Output the (X, Y) coordinate of the center of the cell containing the given text.  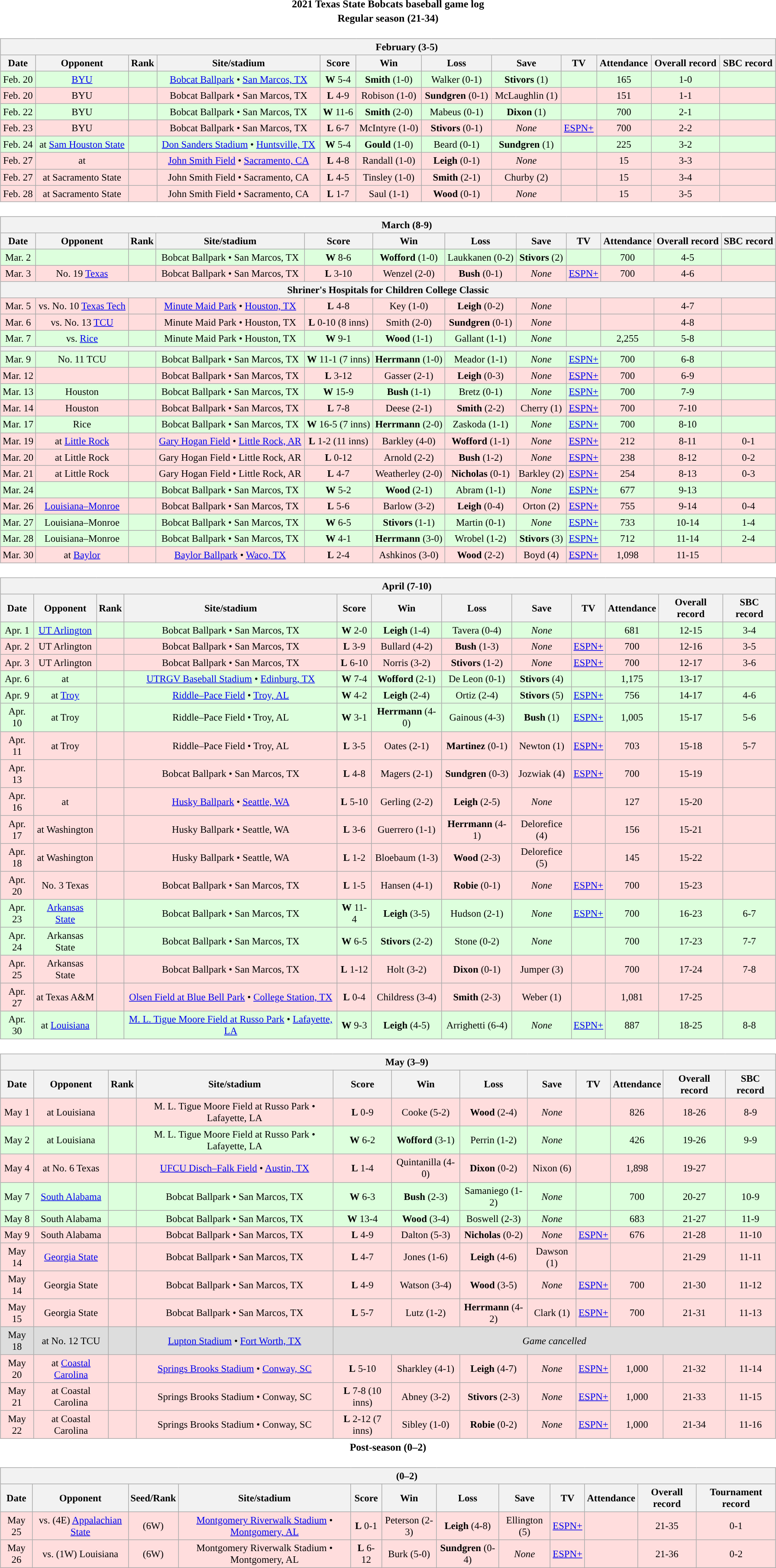
Mar. 26 (18, 506)
L 5-7 (362, 1313)
127 (632, 801)
Martin (0-1) (481, 522)
Apr. 11 (17, 746)
L 6-7 (338, 128)
at Baylor (82, 555)
11-16 (751, 1425)
Baylor Ballpark • Waco, TX (230, 555)
Apr. 17 (17, 830)
8-10 (688, 424)
Lutz (1-2) (426, 1313)
Stone (0-2) (477, 941)
15-17 (690, 717)
Perrin (1-2) (494, 1141)
Delorefice (4) (541, 830)
Apr. 24 (17, 941)
Dixon (1) (527, 112)
Mar. 19 (18, 441)
(0–2) (388, 1476)
17-25 (690, 997)
756 (632, 695)
L 3-6 (354, 830)
Boswell (2-3) (494, 1219)
Zaskoda (1-1) (481, 424)
11-10 (751, 1235)
8-9 (751, 1112)
Weber (1) (541, 997)
2,255 (628, 339)
1-0 (686, 79)
13-17 (690, 679)
19-26 (695, 1141)
at No. 12 TCU (71, 1341)
Leigh (2-5) (477, 801)
Gould (1-0) (389, 145)
Bullard (4-2) (407, 647)
Meador (1-1) (481, 359)
vs. Rice (82, 339)
Watson (3-4) (426, 1284)
L 3-5 (354, 746)
145 (632, 857)
Ellington (5) (525, 1526)
Delorefice (5) (541, 857)
21-33 (695, 1397)
Sundgren (0-3) (477, 773)
9-14 (688, 506)
Wood (1-1) (409, 339)
887 (632, 1025)
L 0-1 (366, 1526)
15-22 (690, 857)
11-13 (751, 1313)
Wofford (1-1) (481, 441)
20-27 (695, 1196)
8-13 (688, 473)
April (7-10) (388, 586)
17-24 (690, 969)
Herrmann (2-0) (409, 424)
Dixon (0-2) (494, 1168)
May 22 (17, 1425)
UTRGV Baseball Stadium • Edinburg, TX (231, 679)
Samaniego (1-2) (494, 1196)
Wood (2-1) (409, 490)
Wenzel (2-0) (409, 273)
Key (1-0) (409, 306)
18-25 (690, 1025)
Mar. 28 (18, 539)
1-4 (749, 522)
8-11 (688, 441)
Stivors (1) (527, 79)
L 1-7 (338, 194)
3-2 (686, 145)
De Leon (0-1) (477, 679)
Stivors (1-1) (409, 522)
16-23 (690, 914)
Olsen Field at Blue Bell Park • College Station, TX (231, 997)
254 (628, 473)
Oates (2-1) (407, 746)
Feb. 24 (18, 145)
Hudson (2-1) (477, 914)
Gainous (4-3) (477, 717)
Jozwiak (4) (541, 773)
L 1-5 (354, 885)
L 0-12 (338, 457)
Gasser (2-1) (409, 376)
Feb. 22 (18, 112)
Norris (3-2) (407, 663)
Leigh (4-5) (407, 1025)
19-27 (695, 1168)
Mar. 3 (18, 273)
Stivors (3) (541, 539)
May 20 (17, 1368)
Mar. 17 (18, 424)
Ashkinos (3-0) (409, 555)
Churby (2) (527, 177)
Guerrero (1-1) (407, 830)
Wofford (1-0) (409, 257)
Beard (0-1) (456, 145)
683 (637, 1219)
L 4-5 (338, 177)
Mar. 27 (18, 522)
Arnold (2-2) (409, 457)
Mar. 20 (18, 457)
May 7 (17, 1196)
Dixon (0-1) (477, 969)
Bush (1-1) (409, 392)
Smith (2-2) (481, 408)
May 18 (17, 1341)
11-9 (751, 1219)
W 4-1 (338, 539)
1,898 (637, 1168)
Lupton Stadium • Fort Worth, TX (235, 1341)
W 8-6 (338, 257)
225 (624, 145)
Robie (0-1) (477, 885)
No. 11 TCU (82, 359)
Stivors (0-1) (456, 128)
Leigh (4-7) (494, 1368)
Abney (3-2) (426, 1397)
Gerling (2-2) (407, 801)
Wofford (3-1) (426, 1141)
May 26 (16, 1554)
15-21 (690, 830)
Arrighetti (6-4) (477, 1025)
W 3-1 (354, 717)
Barkley (4-0) (409, 441)
W 9-3 (354, 1025)
Apr. 10 (17, 717)
Apr. 13 (17, 773)
18-26 (695, 1112)
677 (628, 490)
Bush (2-3) (426, 1196)
Laukkanen (0-2) (481, 257)
L 1-2 (11 inns) (338, 441)
W 9-1 (338, 339)
17-23 (690, 941)
21-27 (695, 1219)
7-9 (688, 392)
Feb. 28 (18, 194)
Cherry (1) (541, 408)
McIntyre (1-0) (389, 128)
Smith (1-0) (389, 79)
Stivors (2) (541, 257)
Sundgren (0-4) (468, 1554)
9-9 (751, 1141)
1,175 (632, 679)
May 15 (17, 1313)
Tavera (0-4) (477, 630)
Apr. 1 (17, 630)
Leigh (0-1) (456, 161)
4-7 (688, 306)
February (3-5) (388, 47)
4-8 (688, 322)
L 3-9 (354, 647)
Randall (1-0) (389, 161)
Peterson (2-3) (409, 1526)
at Sam Houston State (82, 145)
Mar. 6 (18, 322)
L 1-12 (354, 969)
Tinsley (1-0) (389, 177)
vs. No. 13 TCU (82, 322)
Smith (2-1) (456, 177)
Walker (0-1) (456, 79)
May 9 (17, 1235)
Leigh (3-5) (407, 914)
Smith (2-3) (477, 997)
Apr. 3 (17, 663)
Hansen (4-1) (407, 885)
Herrmann (4-0) (407, 717)
Childress (3-4) (407, 997)
1,005 (632, 717)
Magers (2-1) (407, 773)
Mar. 9 (18, 359)
733 (628, 522)
Jones (1-6) (426, 1257)
Sharkley (4-1) (426, 1368)
Don Sanders Stadium • Huntsville, TX (238, 145)
2-2 (686, 128)
Leigh (4-8) (468, 1526)
May 2 (17, 1141)
Mar. 14 (18, 408)
W 7-4 (354, 679)
Quintanilla (4-0) (426, 1168)
Mar. 21 (18, 473)
Stivors (5) (541, 695)
May (3–9) (388, 1062)
L 5-6 (338, 506)
Stivors (1-2) (477, 663)
Leigh (0-4) (481, 506)
Abram (1-1) (481, 490)
L 6-12 (366, 1554)
W 11-1 (7 inns) (338, 359)
W 11-6 (338, 112)
L 0-10 (8 inns) (338, 322)
W 11-4 (354, 914)
Leigh (1-4) (407, 630)
Bloebaum (1-3) (407, 857)
Bush (1-3) (477, 647)
Apr. 25 (17, 969)
Mar. 2 (18, 257)
6-8 (688, 359)
W 4-2 (354, 695)
Stivors (4) (541, 679)
Stivors (2-3) (494, 1397)
Wood (2-4) (494, 1112)
W 13-4 (362, 1219)
712 (628, 539)
156 (632, 830)
No. 3 Texas (65, 885)
Robison (1-0) (389, 96)
Apr. 9 (17, 695)
Boyd (4) (541, 555)
10-9 (751, 1196)
Cooke (5-2) (426, 1112)
UFCU Disch–Falk Field • Austin, TX (235, 1168)
Mabeus (0-1) (456, 112)
L 7-8 (338, 408)
21-32 (695, 1368)
1,098 (628, 555)
5-8 (688, 339)
7-10 (688, 408)
Herrmann (1-0) (409, 359)
W 15-9 (338, 392)
Holt (3-2) (407, 969)
Apr. 2 (17, 647)
681 (632, 630)
4-5 (688, 257)
Apr. 23 (17, 914)
12-17 (690, 663)
Orton (2) (541, 506)
755 (628, 506)
L 6-10 (354, 663)
Bush (0-1) (481, 273)
11-12 (751, 1284)
W 16-5 (7 inns) (338, 424)
Barlow (3-2) (409, 506)
Mar. 5 (18, 306)
May 8 (17, 1219)
Sundgren (1) (527, 145)
Wood (3-5) (494, 1284)
14-17 (690, 695)
Clark (1) (552, 1313)
Dalton (5-3) (426, 1235)
6-9 (688, 376)
Mar. 7 (18, 339)
L 3-12 (338, 376)
2-4 (749, 539)
Martinez (0-1) (477, 746)
703 (632, 746)
15-20 (690, 801)
L 1-4 (362, 1168)
Ortiz (2-4) (477, 695)
Jumper (3) (541, 969)
McLaughlin (1) (527, 96)
Bush (1-2) (481, 457)
7-7 (750, 941)
Game cancelled (554, 1341)
Wood (2-3) (477, 857)
W 5-2 (338, 490)
10-14 (688, 522)
2-1 (686, 112)
Feb. 23 (18, 128)
Stivors (2-2) (407, 941)
vs. No. 10 Texas Tech (82, 306)
Apr. 27 (17, 997)
Barkley (2) (541, 473)
165 (624, 79)
151 (624, 96)
Leigh (4-6) (494, 1257)
Shriner's Hospitals for Children College Classic (388, 290)
Leigh (0-3) (481, 376)
Tournament record (736, 1498)
Apr. 18 (17, 857)
7-8 (750, 969)
Sibley (1-0) (426, 1425)
May 1 (17, 1112)
at No. 6 Texas (71, 1168)
May 25 (16, 1526)
Weatherley (2-0) (409, 473)
Wrobel (1-2) (481, 539)
vs. (1W) Louisiana (81, 1554)
Herrmann (4-1) (477, 830)
Herrmann (4-2) (494, 1313)
May 4 (17, 1168)
12-16 (690, 647)
Nicholas (0-2) (494, 1235)
Newton (1) (541, 746)
212 (628, 441)
Apr. 30 (17, 1025)
15-18 (690, 746)
May 21 (17, 1397)
15-23 (690, 885)
L 0-4 (354, 997)
6-7 (750, 914)
3-6 (750, 663)
L 2-4 (338, 555)
Gallant (1-1) (481, 339)
Wofford (2-1) (407, 679)
Herrmann (3-0) (409, 539)
Mar. 12 (18, 376)
21-31 (695, 1313)
21-30 (695, 1284)
3-3 (686, 161)
21-35 (667, 1526)
W 2-0 (354, 630)
Bretz (0-1) (481, 392)
Apr. 16 (17, 801)
238 (628, 457)
Nicholas (0-1) (481, 473)
L 0-9 (362, 1112)
0-3 (749, 473)
No. 19 Texas (82, 273)
Apr. 6 (17, 679)
826 (637, 1112)
Mar. 13 (18, 392)
0-4 (749, 506)
15-19 (690, 773)
676 (637, 1235)
Saul (1-1) (389, 194)
426 (637, 1141)
21-34 (695, 1425)
L 1-2 (354, 857)
21-28 (695, 1235)
Nixon (6) (552, 1168)
Wood (3-4) (426, 1219)
L 2-12 (7 inns) (362, 1425)
8-12 (688, 457)
Burk (5-0) (409, 1554)
5-6 (750, 717)
Mar. 30 (18, 555)
8-8 (750, 1025)
Rice (82, 424)
Leigh (0-2) (481, 306)
21-29 (695, 1257)
at Texas A&M (65, 997)
Dawson (1) (552, 1257)
21-36 (667, 1554)
9-13 (688, 490)
W 6-3 (362, 1196)
1-1 (686, 96)
1,081 (632, 997)
Apr. 20 (17, 885)
Leigh (2-4) (407, 695)
Mar. 24 (18, 490)
L 7-8 (10 inns) (362, 1397)
Deese (2-1) (409, 408)
March (8-9) (388, 225)
11-11 (751, 1257)
5-7 (750, 746)
vs. (4E) Appalachian State (81, 1526)
W 6-2 (362, 1141)
Seed/Rank (153, 1498)
Wood (0-1) (456, 194)
L 3-10 (338, 273)
Wood (2-2) (481, 555)
Bush (1) (541, 717)
12-15 (690, 630)
Robie (0-2) (494, 1425)
